Return [x, y] of the center of cell containing provided text 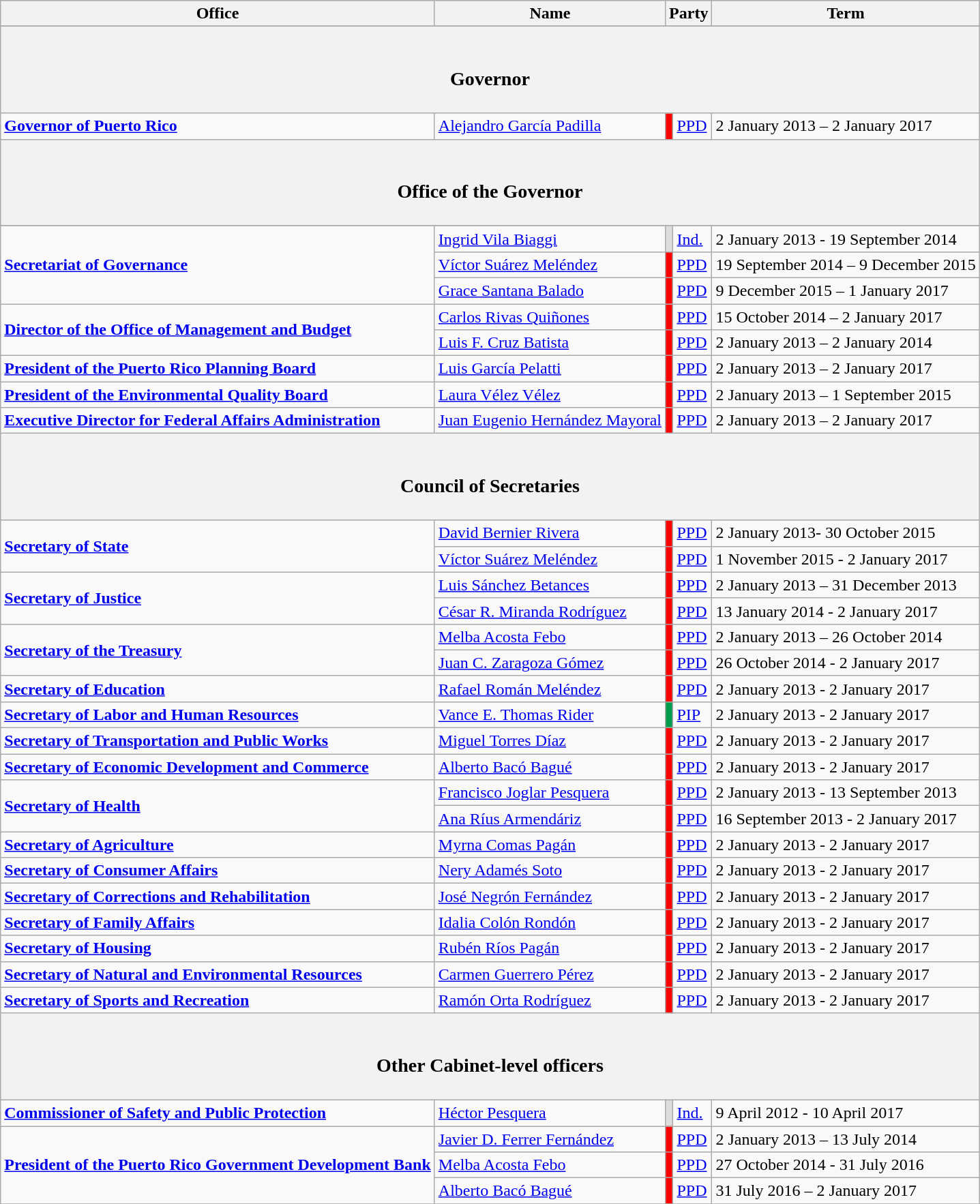
Secretary of Consumer Affairs [218, 871]
Alejandro García Padilla [550, 126]
Term [846, 14]
Ingrid Vila Biaggi [550, 239]
President of the Puerto Rico Government Development Bank [218, 1165]
Secretary of the Treasury [218, 650]
Juan C. Zaragoza Gómez [550, 663]
Secretary of State [218, 546]
Party [689, 14]
Executive Director for Federal Affairs Administration [218, 421]
President of the Puerto Rico Planning Board [218, 369]
2 January 2013 - 13 September 2013 [846, 793]
Francisco Joglar Pesquera [550, 793]
2 January 2013 - 19 September 2014 [846, 239]
Secretary of Housing [218, 948]
2 January 2013 – 26 October 2014 [846, 637]
Secretary of Family Affairs [218, 922]
Governor [490, 70]
Office [218, 14]
PIP [693, 714]
9 December 2015 – 1 January 2017 [846, 290]
Idalia Colón Rondón [550, 922]
Rafael Román Meléndez [550, 689]
Miguel Torres Díaz [550, 741]
Director of the Office of Management and Budget [218, 330]
2 January 2013 – 31 December 2013 [846, 585]
31 July 2016 – 2 January 2017 [846, 1191]
Secretary of Corrections and Rehabilitation [218, 897]
Grace Santana Balado [550, 290]
Nery Adamés Soto [550, 871]
19 September 2014 – 9 December 2015 [846, 265]
Commissioner of Safety and Public Protection [218, 1113]
Governor of Puerto Rico [218, 126]
Secretary of Sports and Recreation [218, 1000]
Carlos Rivas Quiñones [550, 317]
Secretary of Transportation and Public Works [218, 741]
Office of the Governor [490, 183]
1 November 2015 - 2 January 2017 [846, 559]
2 January 2013 – 1 September 2015 [846, 395]
27 October 2014 - 31 July 2016 [846, 1165]
9 April 2012 - 10 April 2017 [846, 1113]
Secretary of Education [218, 689]
2 January 2013- 30 October 2015 [846, 533]
Ramón Orta Rodríguez [550, 1000]
Rubén Ríos Pagán [550, 948]
President of the Environmental Quality Board [218, 395]
Javier D. Ferrer Fernández [550, 1139]
Héctor Pesquera [550, 1113]
Secretary of Agriculture [218, 845]
César R. Miranda Rodríguez [550, 611]
Vance E. Thomas Rider [550, 714]
16 September 2013 - 2 January 2017 [846, 819]
Secretary of Justice [218, 598]
2 January 2013 – 2 January 2014 [846, 343]
Myrna Comas Pagán [550, 845]
Other Cabinet-level officers [490, 1057]
26 October 2014 - 2 January 2017 [846, 663]
Name [550, 14]
15 October 2014 – 2 January 2017 [846, 317]
13 January 2014 - 2 January 2017 [846, 611]
David Bernier Rivera [550, 533]
Luis García Pelatti [550, 369]
Council of Secretaries [490, 477]
Secretary of Labor and Human Resources [218, 714]
Juan Eugenio Hernández Mayoral [550, 421]
Luis F. Cruz Batista [550, 343]
Secretary of Health [218, 806]
Laura Vélez Vélez [550, 395]
Secretariat of Governance [218, 265]
Carmen Guerrero Pérez [550, 974]
José Negrón Fernández [550, 897]
Ana Ríus Armendáriz [550, 819]
Luis Sánchez Betances [550, 585]
2 January 2013 – 13 July 2014 [846, 1139]
Secretary of Economic Development and Commerce [218, 767]
Secretary of Natural and Environmental Resources [218, 974]
